Pinpoint the cell where the given text exists, returning its [x, y] midpoint coordinate. 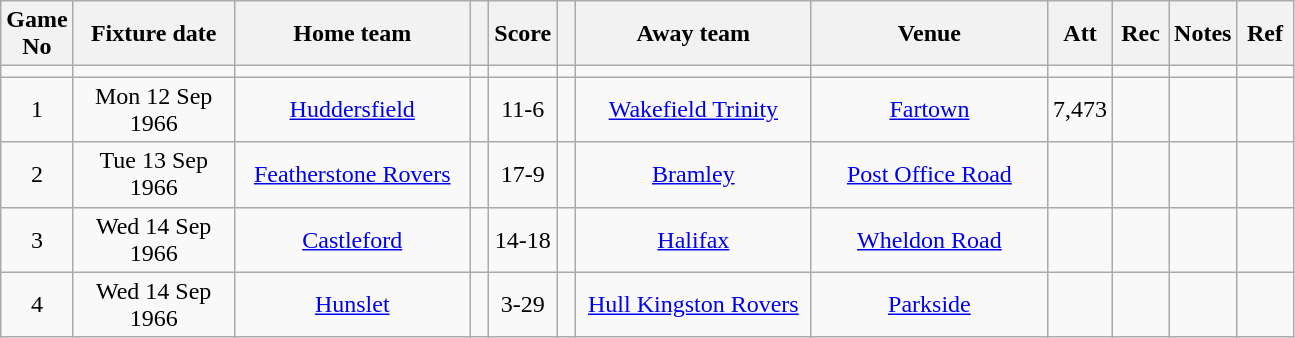
Game No [37, 34]
17-9 [523, 174]
Hull Kingston Rovers [693, 304]
11-6 [523, 110]
Ref [1265, 34]
Castleford [352, 240]
Score [523, 34]
2 [37, 174]
Away team [693, 34]
Post Office Road [929, 174]
Wakefield Trinity [693, 110]
Halifax [693, 240]
Home team [352, 34]
Hunslet [352, 304]
Fixture date [154, 34]
Featherstone Rovers [352, 174]
3-29 [523, 304]
4 [37, 304]
14-18 [523, 240]
Wheldon Road [929, 240]
Notes [1203, 34]
1 [37, 110]
3 [37, 240]
Fartown [929, 110]
Mon 12 Sep 1966 [154, 110]
Venue [929, 34]
Parkside [929, 304]
Bramley [693, 174]
Tue 13 Sep 1966 [154, 174]
Huddersfield [352, 110]
Att [1080, 34]
7,473 [1080, 110]
Rec [1141, 34]
